Identify which cell holds the provided text, then report its [x, y] central coordinate. 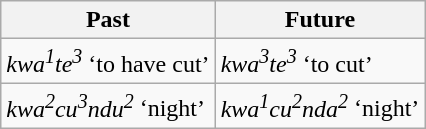
kwa1te3 ‘to have cut’ [108, 62]
kwa1cu2nda2 ‘night’ [320, 106]
Future [320, 20]
kwa2cu3ndu2 ‘night’ [108, 106]
kwa3te3 ‘to cut’ [320, 62]
Past [108, 20]
